Determine the [X, Y] coordinate at the center of the cell enclosing the given text.  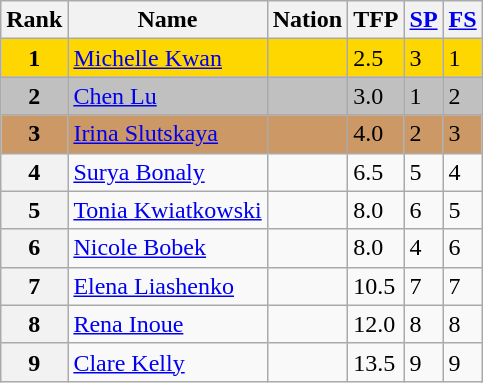
6.5 [376, 172]
Michelle Kwan [168, 58]
SP [424, 20]
3.0 [376, 96]
TFP [376, 20]
10.5 [376, 286]
Surya Bonaly [168, 172]
Irina Slutskaya [168, 134]
12.0 [376, 324]
13.5 [376, 362]
2.5 [376, 58]
FS [462, 20]
Chen Lu [168, 96]
Clare Kelly [168, 362]
Name [168, 20]
Nation [307, 20]
Elena Liashenko [168, 286]
Rank [34, 20]
Rena Inoue [168, 324]
Tonia Kwiatkowski [168, 210]
Nicole Bobek [168, 248]
4.0 [376, 134]
